Find where the given text appears and provide that cell's center as [X, Y] coordinate. 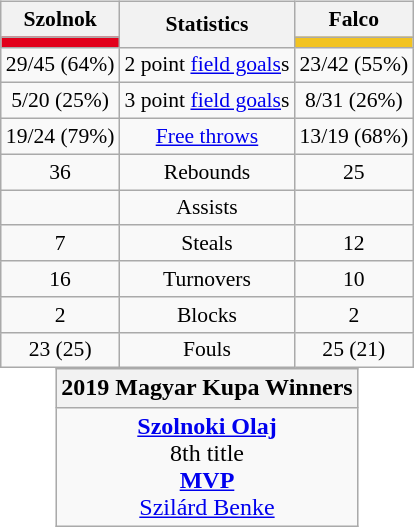
36 [60, 172]
Statistics [206, 24]
10 [354, 279]
7 [60, 243]
Szolnok [60, 19]
23 (25) [60, 350]
Blocks [206, 314]
16 [60, 279]
Steals [206, 243]
13/19 (68%) [354, 136]
Assists [206, 208]
25 (21) [354, 350]
Szolnoki Olaj8th titleMVP Szilárd Benke [207, 466]
2 point field goalss [206, 65]
12 [354, 243]
Fouls [206, 350]
23/42 (55%) [354, 65]
Rebounds [206, 172]
2019 Magyar Kupa Winners [207, 388]
8/31 (26%) [354, 101]
5/20 (25%) [60, 101]
3 point field goalss [206, 101]
Free throws [206, 136]
Turnovers [206, 279]
19/24 (79%) [60, 136]
Falco [354, 19]
25 [354, 172]
29/45 (64%) [60, 65]
